Extract the [X, Y] coordinate from the center of the cell holding the provided text.  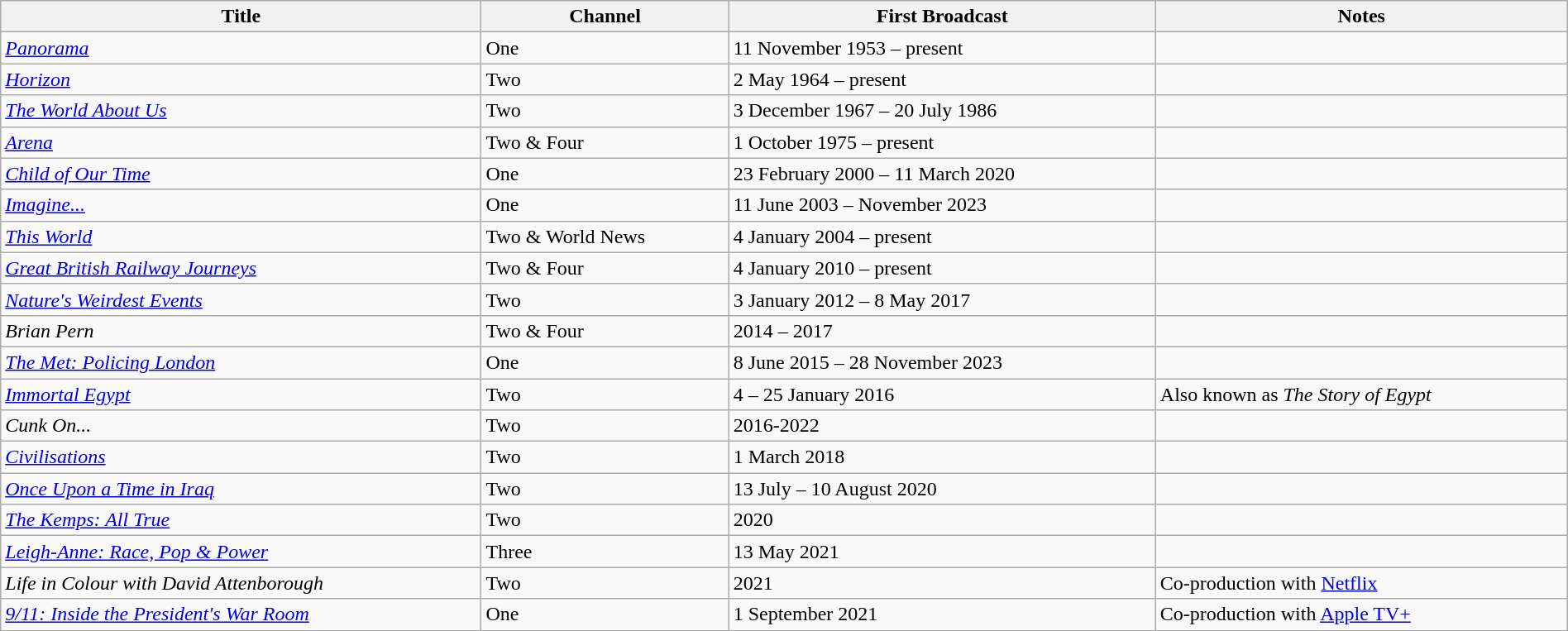
Co-production with Netflix [1361, 583]
2021 [942, 583]
Civilisations [241, 457]
11 June 2003 – November 2023 [942, 205]
23 February 2000 – 11 March 2020 [942, 174]
Channel [605, 17]
Nature's Weirdest Events [241, 299]
First Broadcast [942, 17]
1 October 1975 – present [942, 142]
Arena [241, 142]
4 January 2004 – present [942, 237]
9/11: Inside the President's War Room [241, 614]
2020 [942, 520]
Brian Pern [241, 331]
13 May 2021 [942, 552]
Horizon [241, 79]
Title [241, 17]
This World [241, 237]
Three [605, 552]
13 July – 10 August 2020 [942, 489]
Panorama [241, 48]
Also known as The Story of Egypt [1361, 394]
1 September 2021 [942, 614]
1 March 2018 [942, 457]
Two & World News [605, 237]
11 November 1953 – present [942, 48]
2 May 1964 – present [942, 79]
Once Upon a Time in Iraq [241, 489]
Co-production with Apple TV+ [1361, 614]
Immortal Egypt [241, 394]
4 – 25 January 2016 [942, 394]
Notes [1361, 17]
3 December 1967 – 20 July 1986 [942, 111]
Cunk On... [241, 426]
Life in Colour with David Attenborough [241, 583]
8 June 2015 – 28 November 2023 [942, 362]
The Met: Policing London [241, 362]
4 January 2010 – present [942, 268]
2014 – 2017 [942, 331]
2016-2022 [942, 426]
The World About Us [241, 111]
3 January 2012 – 8 May 2017 [942, 299]
Child of Our Time [241, 174]
Imagine... [241, 205]
Great British Railway Journeys [241, 268]
The Kemps: All True [241, 520]
Leigh-Anne: Race, Pop & Power [241, 552]
